Find where the given text appears and provide that cell's center as (x, y) coordinate. 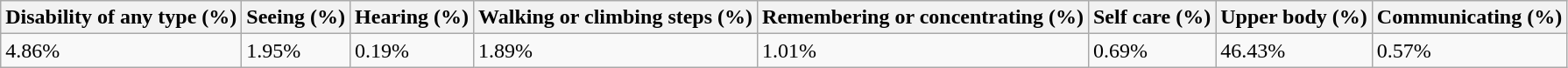
4.86% (121, 51)
Upper body (%) (1295, 17)
1.01% (923, 51)
46.43% (1295, 51)
Self care (%) (1151, 17)
0.57% (1469, 51)
Remembering or concentrating (%) (923, 17)
Hearing (%) (412, 17)
Disability of any type (%) (121, 17)
Walking or climbing steps (%) (616, 17)
1.89% (616, 51)
Communicating (%) (1469, 17)
1.95% (296, 51)
0.69% (1151, 51)
Seeing (%) (296, 17)
0.19% (412, 51)
